Extract the [X, Y] coordinate from the center of the cell holding the provided text.  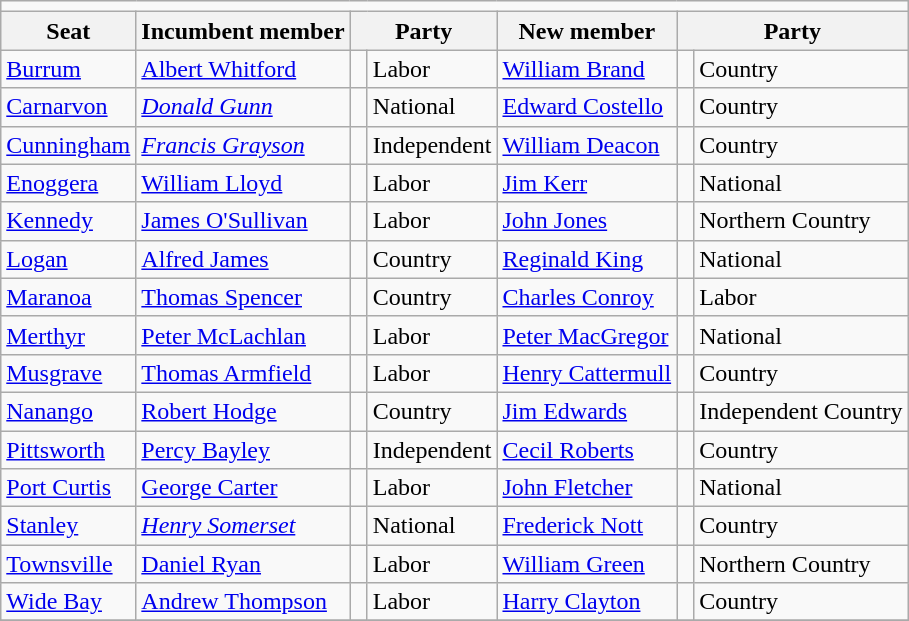
Logan [68, 259]
Andrew Thompson [243, 602]
Percy Bayley [243, 449]
William Brand [587, 69]
James O'Sullivan [243, 221]
Thomas Armfield [243, 373]
Reginald King [587, 259]
Henry Somerset [243, 526]
Nanango [68, 411]
Musgrave [68, 373]
Francis Grayson [243, 145]
Merthyr [68, 335]
Port Curtis [68, 488]
Edward Costello [587, 107]
Cunningham [68, 145]
Cecil Roberts [587, 449]
John Jones [587, 221]
Burrum [68, 69]
Pittsworth [68, 449]
Thomas Spencer [243, 297]
Independent Country [801, 411]
John Fletcher [587, 488]
Harry Clayton [587, 602]
Enoggera [68, 183]
Henry Cattermull [587, 373]
Charles Conroy [587, 297]
Stanley [68, 526]
Jim Edwards [587, 411]
Carnarvon [68, 107]
William Deacon [587, 145]
Townsville [68, 564]
George Carter [243, 488]
Wide Bay [68, 602]
Donald Gunn [243, 107]
Frederick Nott [587, 526]
Jim Kerr [587, 183]
William Green [587, 564]
William Lloyd [243, 183]
Robert Hodge [243, 411]
Peter McLachlan [243, 335]
Alfred James [243, 259]
Seat [68, 31]
Peter MacGregor [587, 335]
Daniel Ryan [243, 564]
Kennedy [68, 221]
New member [587, 31]
Albert Whitford [243, 69]
Incumbent member [243, 31]
Maranoa [68, 297]
